Capture the cell that displays the provided text and extract its [x, y] central coordinate. 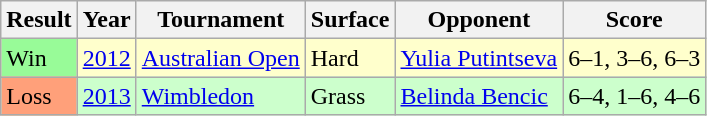
Score [634, 20]
6–1, 3–6, 6–3 [634, 58]
Wimbledon [220, 96]
Loss [39, 96]
6–4, 1–6, 4–6 [634, 96]
Yulia Putintseva [479, 58]
Hard [350, 58]
Australian Open [220, 58]
Result [39, 20]
Opponent [479, 20]
Surface [350, 20]
Tournament [220, 20]
Year [106, 20]
Win [39, 58]
2012 [106, 58]
2013 [106, 96]
Belinda Bencic [479, 96]
Grass [350, 96]
